Pinpoint the cell where the given text exists, returning its [x, y] midpoint coordinate. 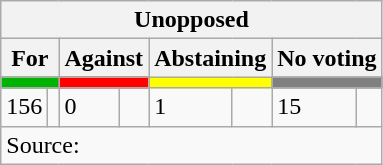
0 [90, 107]
156 [24, 107]
For [30, 58]
15 [314, 107]
Abstaining [210, 58]
Source: [192, 145]
Against [104, 58]
1 [190, 107]
No voting [327, 58]
Unopposed [192, 20]
